Scan for the cell matching the given text and deliver its [x, y] coordinate at center. 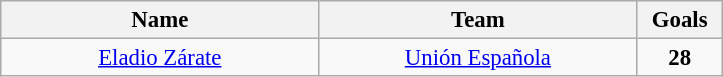
Unión Española [478, 58]
Name [160, 20]
Team [478, 20]
28 [680, 58]
Eladio Zárate [160, 58]
Goals [680, 20]
